Capture the cell that displays the provided text and extract its (x, y) central coordinate. 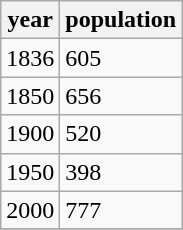
1900 (30, 134)
605 (121, 58)
year (30, 20)
520 (121, 134)
2000 (30, 210)
777 (121, 210)
656 (121, 96)
1950 (30, 172)
population (121, 20)
1850 (30, 96)
398 (121, 172)
1836 (30, 58)
